From the cell containing the given text, extract its center point as (X, Y) coordinate. 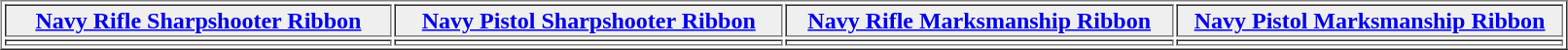
Navy Pistol Sharpshooter Ribbon (588, 20)
Navy Pistol Marksmanship Ribbon (1370, 20)
Navy Rifle Marksmanship Ribbon (979, 20)
Navy Rifle Sharpshooter Ribbon (198, 20)
